Return the [x, y] coordinate for the center point of the cell that contains the specified text.  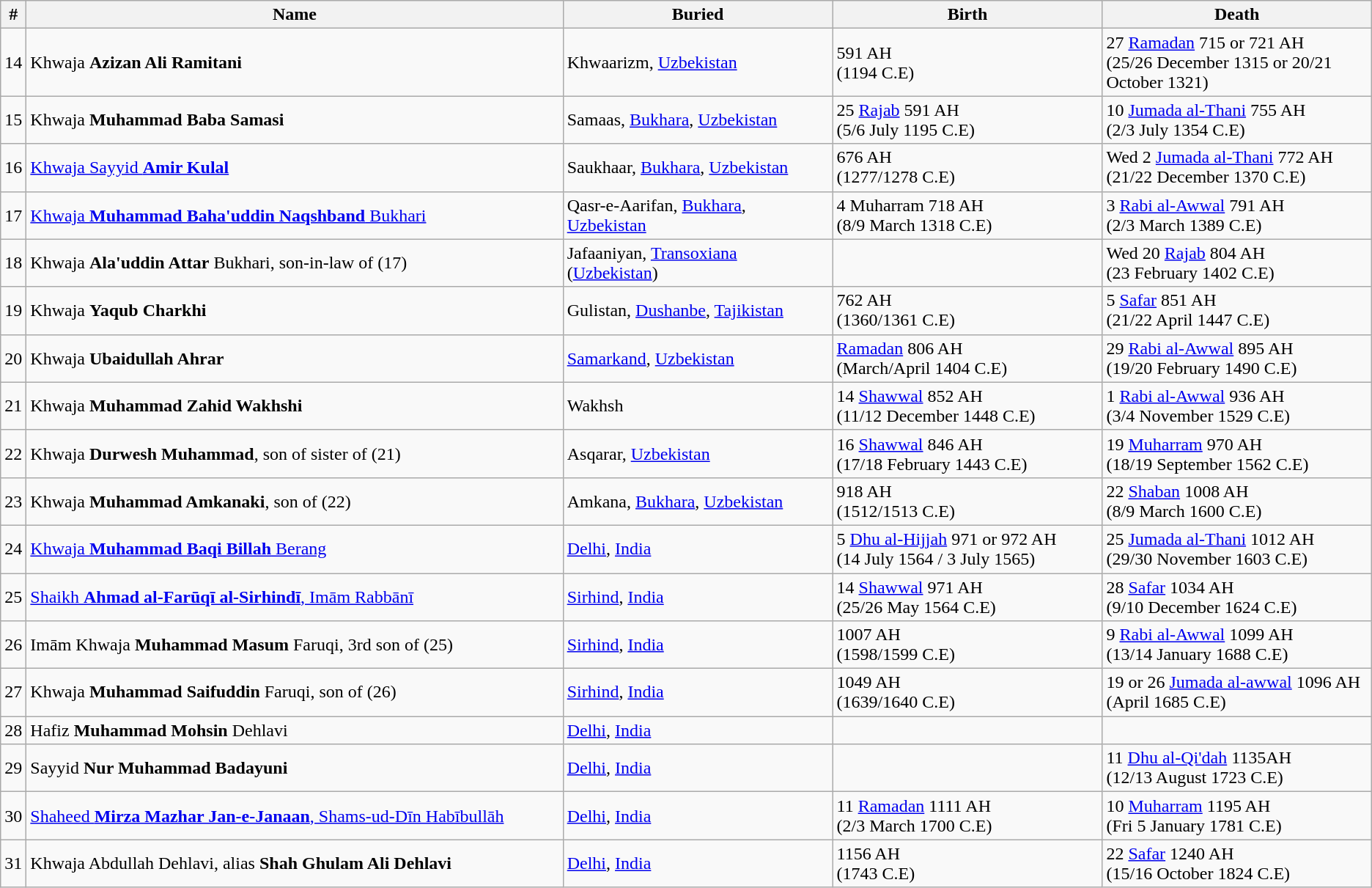
Asqarar, Uzbekistan [698, 453]
762 AH(1360/1361 C.E) [967, 311]
30 [13, 815]
15 [13, 120]
10 Muharram 1195 AH(Fri 5 January 1781 C.E) [1237, 815]
23 [13, 502]
11 Dhu al-Qi'dah 1135AH(12/13 August 1723 C.E) [1237, 768]
Buried [698, 15]
Death [1237, 15]
16 [13, 167]
20 [13, 358]
16 Shawwal 846 AH(17/18 February 1443 C.E) [967, 453]
14 Shawwal 971 AH(25/26 May 1564 C.E) [967, 597]
Khwaja Muhammad Saifuddin Faruqi, son of (26) [295, 692]
5 Safar 851 AH(21/22 April 1447 C.E) [1237, 311]
29 [13, 768]
Khwaja Ala'uddin Attar Bukhari, son-in-law of (17) [295, 263]
31 [13, 864]
19 [13, 311]
Khwaja Abdullah Dehlavi, alias Shah Ghulam Ali Dehlavi [295, 864]
28 [13, 730]
1049 AH(1639/1640 C.E) [967, 692]
Khwaja Muhammad Baha'uddin Naqshband Bukhari [295, 216]
9 Rabi al-Awwal 1099 AH(13/14 January 1688 C.E) [1237, 645]
1156 AH(1743 C.E) [967, 864]
26 [13, 645]
1007 AH(1598/1599 C.E) [967, 645]
Khwaja Muhammad Zahid Wakhshi [295, 406]
1 Rabi al-Awwal 936 AH(3/4 November 1529 C.E) [1237, 406]
Gulistan, Dushanbe, Tajikistan [698, 311]
25 Jumada al-Thani 1012 AH(29/30 November 1603 C.E) [1237, 548]
22 Shaban 1008 AH(8/9 March 1600 C.E) [1237, 502]
25 [13, 597]
Wakhsh [698, 406]
27 Ramadan 715 or 721 AH(25/26 December 1315 or 20/21 October 1321) [1237, 62]
Hafiz Muhammad Mohsin Dehlavi [295, 730]
22 [13, 453]
25 Rajab 591 AH(5/6 July 1195 C.E) [967, 120]
Imām Khwaja Muhammad Masum Faruqi, 3rd son of (25) [295, 645]
Shaikh Ahmad al-Farūqī al-Sirhindī, Imām Rabbānī [295, 597]
Khwaja Sayyid Amir Kulal [295, 167]
Khwaja Muhammad Baqi Billah Berang [295, 548]
Wed 20 Rajab 804 AH(23 February 1402 C.E) [1237, 263]
Shaheed Mirza Mazhar Jan-e-Janaan, Shams-ud-Dīn Habībullāh [295, 815]
Wed 2 Jumada al-Thani 772 AH(21/22 December 1370 C.E) [1237, 167]
Samaas, Bukhara, Uzbekistan [698, 120]
Ramadan 806 AH(March/April 1404 C.E) [967, 358]
14 [13, 62]
10 Jumada al-Thani 755 AH(2/3 July 1354 C.E) [1237, 120]
21 [13, 406]
14 Shawwal 852 AH(11/12 December 1448 C.E) [967, 406]
Jafaaniyan, Transoxiana (Uzbekistan) [698, 263]
27 [13, 692]
4 Muharram 718 AH(8/9 March 1318 C.E) [967, 216]
Birth [967, 15]
Sayyid Nur Muhammad Badayuni [295, 768]
5 Dhu al-Hijjah 971 or 972 AH(14 July 1564 / 3 July 1565) [967, 548]
Khwaja Yaqub Charkhi [295, 311]
Name [295, 15]
28 Safar 1034 AH(9/10 December 1624 C.E) [1237, 597]
Khwaja Muhammad Amkanaki, son of (22) [295, 502]
Khwaja Ubaidullah Ahrar [295, 358]
3 Rabi al-Awwal 791 AH(2/3 March 1389 C.E) [1237, 216]
18 [13, 263]
918 AH(1512/1513 C.E) [967, 502]
Amkana, Bukhara, Uzbekistan [698, 502]
Qasr-e-Aarifan, Bukhara, Uzbekistan [698, 216]
Khwaja Durwesh Muhammad, son of sister of (21) [295, 453]
Khwaja Azizan Ali Ramitani [295, 62]
591 AH(1194 C.E) [967, 62]
17 [13, 216]
Samarkand, Uzbekistan [698, 358]
676 AH(1277/1278 C.E) [967, 167]
22 Safar 1240 AH(15/16 October 1824 C.E) [1237, 864]
# [13, 15]
Saukhaar, Bukhara, Uzbekistan [698, 167]
19 or 26 Jumada al-awwal 1096 AH(April 1685 C.E) [1237, 692]
11 Ramadan 1111 AH(2/3 March 1700 C.E) [967, 815]
Khwaarizm, Uzbekistan [698, 62]
24 [13, 548]
19 Muharram 970 AH(18/19 September 1562 C.E) [1237, 453]
Khwaja Muhammad Baba Samasi [295, 120]
29 Rabi al-Awwal 895 AH(19/20 February 1490 C.E) [1237, 358]
